Determine the (X, Y) coordinate at the center of the cell enclosing the given text.  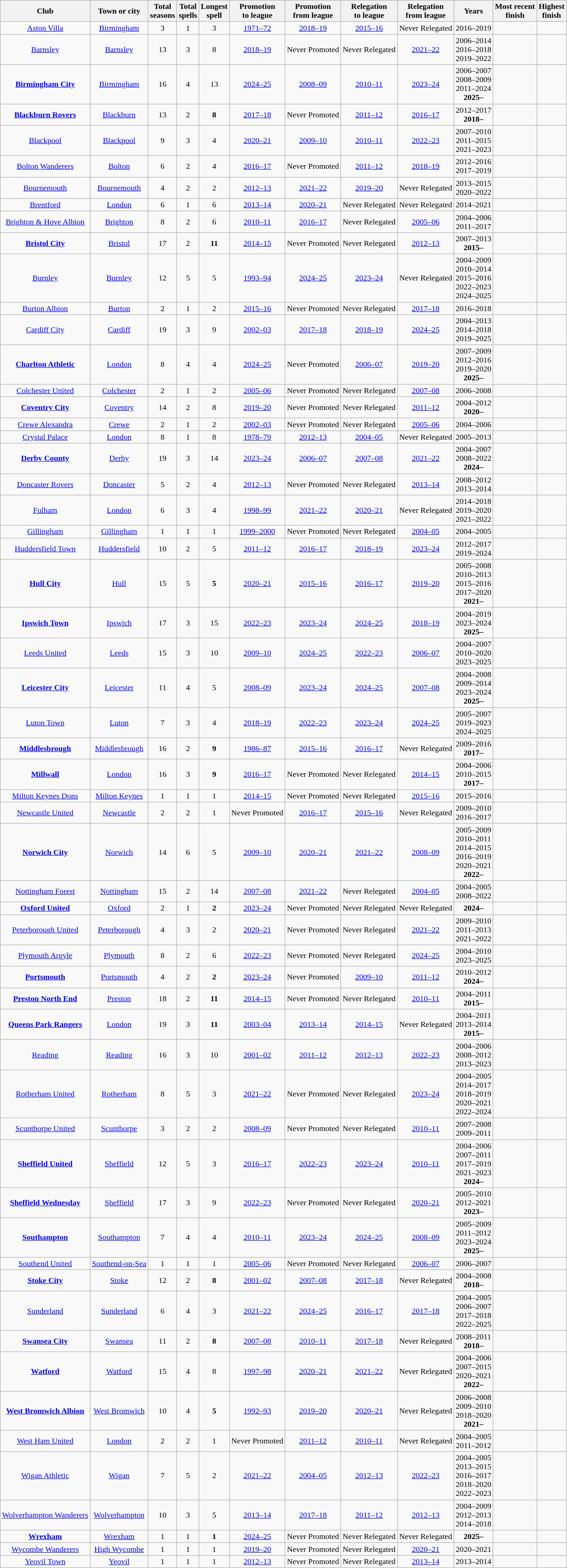
Blackburn Rovers (45, 115)
Leeds United (45, 653)
Leicester City (45, 687)
Most recentfinish (515, 11)
Relegationto league (369, 11)
Totalseasons (163, 11)
Millwall (45, 774)
2010–20122024– (474, 977)
2013–20152020–2022 (474, 188)
West Ham United (45, 1441)
2004–20072010–20202023–2025 (474, 653)
2005–2013 (474, 437)
Southend United (45, 1263)
Crewe (119, 424)
Coventry City (45, 407)
2005–20102012–20212023– (474, 1203)
2007–20102011–20152021–2023 (474, 140)
Norwich (119, 852)
Bristol (119, 243)
Crewe Alexandra (45, 424)
2025– (474, 1536)
Burton (119, 308)
Hull City (45, 583)
Newcastle United (45, 813)
Promotionfrom league (313, 11)
Leicester (119, 687)
2007–20082009–2011 (474, 1128)
2012–20172018– (474, 115)
Crystal Palace (45, 437)
2005–20092010–20112014–20152016–20192020–20212022– (474, 852)
2016–2019 (474, 28)
Milton Keynes Dons (45, 796)
18 (163, 999)
Relegationfrom league (426, 11)
Brentford (45, 205)
Queens Park Rangers (45, 1024)
Wigan Athletic (45, 1476)
Bolton (119, 166)
Peterborough United (45, 930)
Wigan (119, 1476)
Colchester (119, 391)
2004–20062008–20122013–2023 (474, 1055)
Ipswich (119, 623)
2007–20092012–20162019–20202025– (474, 364)
Milton Keynes (119, 796)
2004–20092010–20142015–20162022–20232024–2025 (474, 278)
Rotherham United (45, 1094)
Highestfinish (552, 11)
Cardiff City (45, 330)
2007–20132015– (474, 243)
Burton Albion (45, 308)
Wolverhampton Wanderers (45, 1515)
Norwich City (45, 852)
2005–20092011–20122023–20242025– (474, 1238)
Colchester United (45, 391)
2009–20102016–2017 (474, 813)
Stoke (119, 1281)
Doncaster (119, 484)
Plymouth Argyle (45, 956)
Stoke City (45, 1281)
2004–20062007–20112017–20192021–20232024– (474, 1164)
2006–2008 (474, 391)
2024– (474, 908)
2004–20082018– (474, 1281)
2015–2016 (474, 796)
Wolverhampton (119, 1515)
Coventry (119, 407)
Swansea City (45, 1341)
2012–20162017–2019 (474, 166)
2008–20122013–2014 (474, 484)
Years (474, 11)
Brighton (119, 221)
1998–99 (257, 510)
Derby (119, 458)
1978–79 (257, 437)
Bolton Wanderers (45, 166)
Nottingham (119, 891)
Leeds (119, 653)
2004–20072008–20222024– (474, 458)
2004–20052014–20172018–20192020–20212022–2024 (474, 1094)
Huddersfield (119, 548)
1992–93 (257, 1410)
2004–20062011–2017 (474, 221)
2003–04 (257, 1024)
Charlton Athletic (45, 364)
2020–2021 (474, 1549)
Sheffield United (45, 1164)
Town or city (119, 11)
Ipswich Town (45, 623)
Nottingham Forest (45, 891)
Oxford United (45, 908)
2006–20082009–20102018–20202021– (474, 1410)
Club (45, 11)
2004–2006 (474, 424)
Longestspell (214, 11)
Swansea (119, 1341)
2004–20122020– (474, 407)
1997–98 (257, 1372)
2004–20052008–2022 (474, 891)
Preston (119, 999)
2004–20112015– (474, 999)
Cardiff (119, 330)
Yeovil (119, 1561)
2004–20062010–20152017– (474, 774)
2004–20052011–2012 (474, 1441)
2006–20142016–20182019–2022 (474, 49)
Aston Villa (45, 28)
Plymouth (119, 956)
Fulham (45, 510)
Blackburn (119, 115)
Luton Town (45, 722)
Luton (119, 722)
Bristol City (45, 243)
Brighton & Hove Albion (45, 221)
1986–87 (257, 749)
2014–2021 (474, 205)
1971–72 (257, 28)
Scunthorpe United (45, 1128)
2009–20162017– (474, 749)
2004–20062007–20152020–20212022– (474, 1372)
Peterborough (119, 930)
2016–2018 (474, 308)
Preston North End (45, 999)
2009–20102011–20132021–2022 (474, 930)
Wycombe Wanderers (45, 1549)
2006–20072008–20092011–20242025– (474, 84)
2004–2005 (474, 532)
2013–2014 (474, 1561)
Yeovil Town (45, 1561)
High Wycombe (119, 1549)
Derby County (45, 458)
Southend-on-Sea (119, 1263)
2004–20092012–20132014–2018 (474, 1515)
2014–20182019–20202021–2022 (474, 510)
2004–20192023–20242025– (474, 623)
2005–20082010–20132015–20162017–20202021– (474, 583)
Scunthorpe (119, 1128)
Hull (119, 583)
Totalspells (188, 11)
1993–94 (257, 278)
Oxford (119, 908)
1999–2000 (257, 532)
Birmingham City (45, 84)
Newcastle (119, 813)
Sheffield Wednesday (45, 1203)
2008–20112018– (474, 1341)
Huddersfield Town (45, 548)
2004–20052006–20072017–20182022–2025 (474, 1311)
2004–20052013–20152016–20172018–20202022–2023 (474, 1476)
2004–20102023–2025 (474, 956)
2004–20132014–20182019–2025 (474, 330)
Doncaster Rovers (45, 484)
Rotherham (119, 1094)
2005–20072019–20232024–2025 (474, 722)
West Bromwich (119, 1410)
2006–2007 (474, 1263)
2012–20172019–2024 (474, 548)
Promotionto league (257, 11)
West Bromwich Albion (45, 1410)
2004–20082009–20142023–20242025– (474, 687)
2004–20112013–20142015– (474, 1024)
